For the text-containing cell, return its midpoint in [x, y] coordinate format. 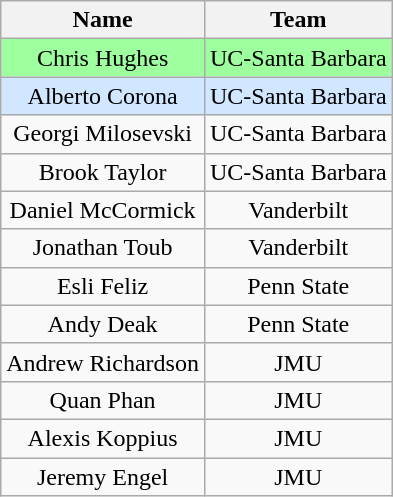
Andy Deak [103, 324]
Jeremy Engel [103, 477]
Alexis Koppius [103, 438]
Esli Feliz [103, 286]
Quan Phan [103, 400]
Andrew Richardson [103, 362]
Alberto Corona [103, 96]
Brook Taylor [103, 172]
Name [103, 20]
Team [298, 20]
Jonathan Toub [103, 248]
Chris Hughes [103, 58]
Daniel McCormick [103, 210]
Georgi Milosevski [103, 134]
